Output the (X, Y) coordinate of the center of the cell containing the given text.  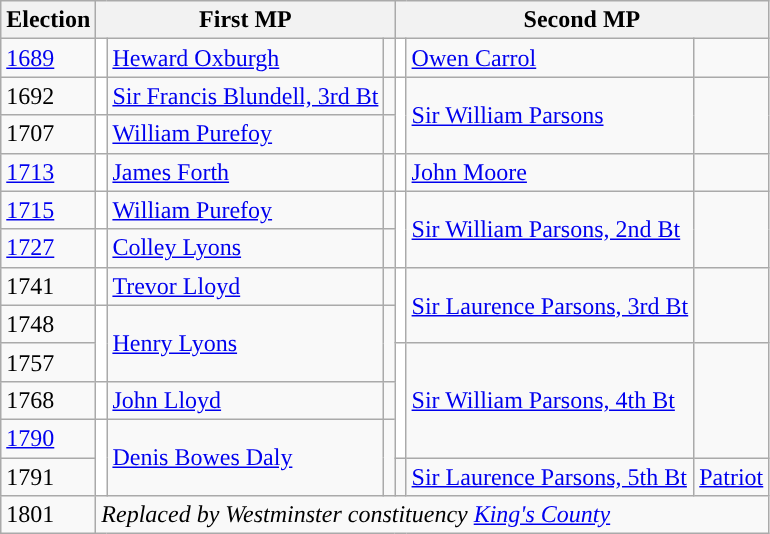
1791 (48, 477)
Sir William Parsons (550, 115)
Sir Laurence Parsons, 5th Bt (550, 477)
John Lloyd (246, 400)
John Moore (550, 172)
Denis Bowes Daly (246, 457)
1707 (48, 134)
Election (48, 20)
Sir William Parsons, 4th Bt (550, 400)
1713 (48, 172)
Henry Lyons (246, 343)
James Forth (246, 172)
1689 (48, 58)
Replaced by Westminster constituency King's County (432, 515)
Trevor Lloyd (246, 286)
1741 (48, 286)
Colley Lyons (246, 248)
1748 (48, 324)
1768 (48, 400)
1801 (48, 515)
Heward Oxburgh (246, 58)
Second MP (582, 20)
1727 (48, 248)
1790 (48, 438)
Sir Francis Blundell, 3rd Bt (246, 96)
Sir Laurence Parsons, 3rd Bt (550, 305)
1715 (48, 210)
Owen Carrol (550, 58)
Sir William Parsons, 2nd Bt (550, 229)
Patriot (732, 477)
1692 (48, 96)
1757 (48, 362)
First MP (246, 20)
